Identify which cell holds the provided text, then report its [x, y] central coordinate. 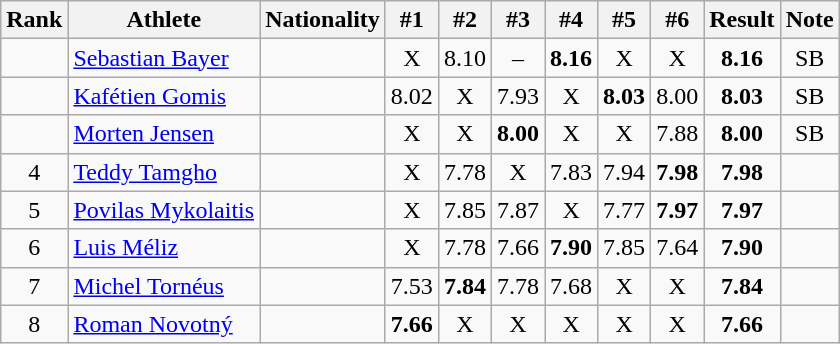
8.02 [412, 96]
7.53 [412, 286]
Morten Jensen [164, 134]
5 [34, 210]
Nationality [323, 20]
8.10 [464, 58]
Result [742, 20]
4 [34, 172]
– [518, 58]
Kafétien Gomis [164, 96]
Teddy Tamgho [164, 172]
#4 [572, 20]
7 [34, 286]
Roman Novotný [164, 324]
6 [34, 248]
#1 [412, 20]
#5 [624, 20]
Povilas Mykolaitis [164, 210]
Rank [34, 20]
7.88 [678, 134]
7.68 [572, 286]
Note [810, 20]
Sebastian Bayer [164, 58]
7.64 [678, 248]
7.87 [518, 210]
#3 [518, 20]
7.77 [624, 210]
8 [34, 324]
Luis Méliz [164, 248]
#2 [464, 20]
Athlete [164, 20]
#6 [678, 20]
7.93 [518, 96]
7.83 [572, 172]
7.94 [624, 172]
Michel Tornéus [164, 286]
